Scan for the cell matching the given text and deliver its (X, Y) coordinate at center. 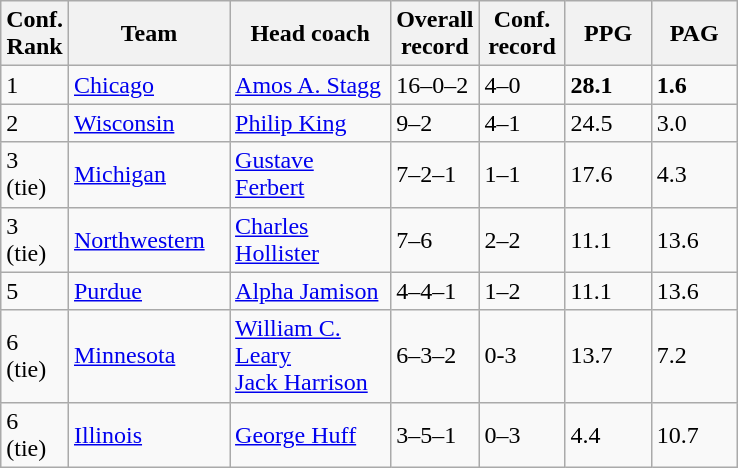
3.0 (694, 123)
0–3 (522, 434)
William C. LearyJack Harrison (310, 356)
7.2 (694, 356)
1–1 (522, 174)
1–2 (522, 291)
Overall record (435, 34)
6–3–2 (435, 356)
5 (35, 291)
Conf. Rank (35, 34)
PAG (694, 34)
Purdue (148, 291)
16–0–2 (435, 85)
Illinois (148, 434)
1 (35, 85)
PPG (608, 34)
Alpha Jamison (310, 291)
10.7 (694, 434)
2 (35, 123)
0-3 (522, 356)
4.3 (694, 174)
Michigan (148, 174)
13.7 (608, 356)
3–5–1 (435, 434)
4–0 (522, 85)
24.5 (608, 123)
Philip King (310, 123)
Conf. record (522, 34)
Amos A. Stagg (310, 85)
1.6 (694, 85)
7–6 (435, 240)
Wisconsin (148, 123)
28.1 (608, 85)
4–1 (522, 123)
9–2 (435, 123)
4.4 (608, 434)
Head coach (310, 34)
Chicago (148, 85)
Charles Hollister (310, 240)
Minnesota (148, 356)
2–2 (522, 240)
Team (148, 34)
4–4–1 (435, 291)
7–2–1 (435, 174)
17.6 (608, 174)
George Huff (310, 434)
Northwestern (148, 240)
Gustave Ferbert (310, 174)
